For the text-containing cell, return its midpoint in [X, Y] coordinate format. 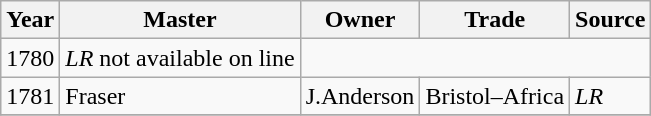
Source [610, 20]
LR not available on line [180, 58]
Trade [495, 20]
Fraser [180, 96]
1780 [30, 58]
LR [610, 96]
Bristol–Africa [495, 96]
J.Anderson [360, 96]
1781 [30, 96]
Owner [360, 20]
Master [180, 20]
Year [30, 20]
